Find where the given text appears and provide that cell's center as (x, y) coordinate. 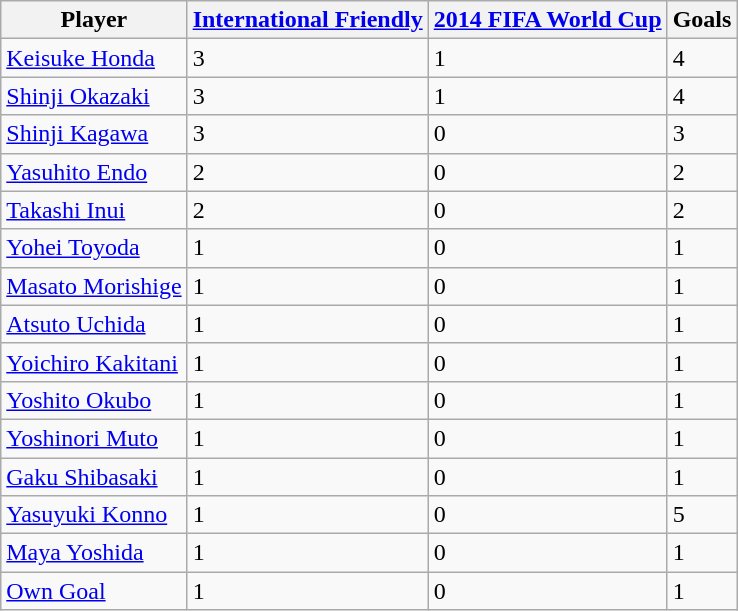
Yohei Toyoda (94, 248)
Yoshinori Muto (94, 438)
Takashi Inui (94, 210)
Player (94, 20)
Yoichiro Kakitani (94, 362)
Yasuyuki Konno (94, 515)
Shinji Okazaki (94, 96)
Goals (702, 20)
5 (702, 515)
International Friendly (308, 20)
Shinji Kagawa (94, 134)
Maya Yoshida (94, 553)
Gaku Shibasaki (94, 477)
Masato Morishige (94, 286)
Atsuto Uchida (94, 324)
Yasuhito Endo (94, 172)
Keisuke Honda (94, 58)
Own Goal (94, 591)
Yoshito Okubo (94, 400)
2014 FIFA World Cup (548, 20)
